For the text-containing cell, return its midpoint in [X, Y] coordinate format. 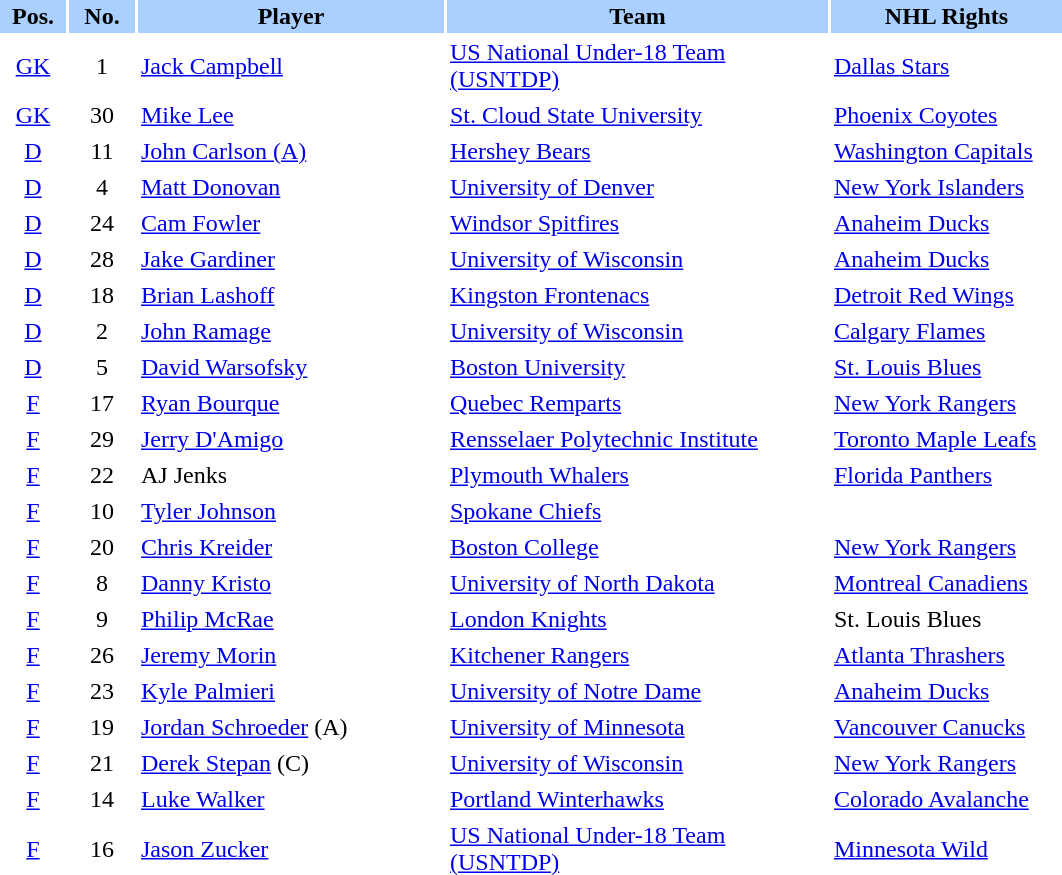
Jake Gardiner [291, 260]
9 [102, 620]
Kingston Frontenacs [638, 296]
20 [102, 548]
17 [102, 404]
Kyle Palmieri [291, 692]
Chris Kreider [291, 548]
Jack Campbell [291, 66]
1 [102, 66]
University of North Dakota [638, 584]
Montreal Canadiens [946, 584]
University of Denver [638, 188]
Windsor Spitfires [638, 224]
Quebec Remparts [638, 404]
Toronto Maple Leafs [946, 440]
21 [102, 764]
Luke Walker [291, 800]
NHL Rights [946, 16]
Boston College [638, 548]
Phoenix Coyotes [946, 116]
Matt Donovan [291, 188]
Kitchener Rangers [638, 656]
Portland Winterhawks [638, 800]
Boston University [638, 368]
Florida Panthers [946, 476]
Cam Fowler [291, 224]
Jerry D'Amigo [291, 440]
Calgary Flames [946, 332]
No. [102, 16]
Rensselaer Polytechnic Institute [638, 440]
24 [102, 224]
29 [102, 440]
5 [102, 368]
10 [102, 512]
Detroit Red Wings [946, 296]
Jeremy Morin [291, 656]
Brian Lashoff [291, 296]
New York Islanders [946, 188]
Danny Kristo [291, 584]
Hershey Bears [638, 152]
23 [102, 692]
David Warsofsky [291, 368]
John Carlson (A) [291, 152]
Plymouth Whalers [638, 476]
Dallas Stars [946, 66]
Derek Stepan (C) [291, 764]
Team [638, 16]
John Ramage [291, 332]
AJ Jenks [291, 476]
Player [291, 16]
19 [102, 728]
18 [102, 296]
14 [102, 800]
11 [102, 152]
Atlanta Thrashers [946, 656]
US National Under-18 Team (USNTDP) [638, 66]
Jordan Schroeder (A) [291, 728]
2 [102, 332]
30 [102, 116]
26 [102, 656]
Ryan Bourque [291, 404]
4 [102, 188]
Pos. [33, 16]
Tyler Johnson [291, 512]
Spokane Chiefs [638, 512]
Philip McRae [291, 620]
28 [102, 260]
University of Minnesota [638, 728]
Washington Capitals [946, 152]
22 [102, 476]
London Knights [638, 620]
Colorado Avalanche [946, 800]
Mike Lee [291, 116]
St. Cloud State University [638, 116]
Vancouver Canucks [946, 728]
University of Notre Dame [638, 692]
8 [102, 584]
